Pinpoint the cell where the given text exists, returning its [x, y] midpoint coordinate. 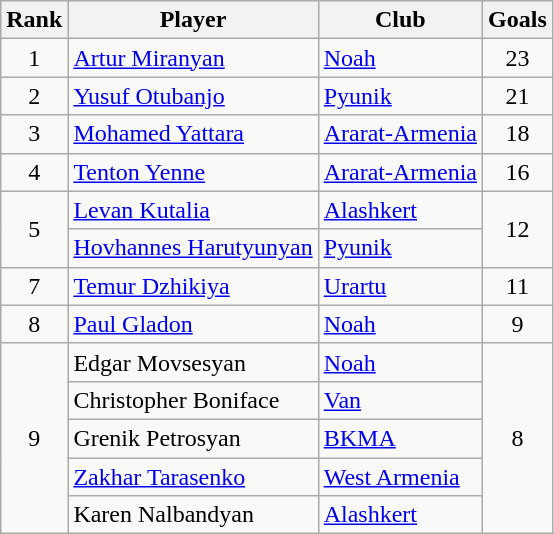
21 [518, 96]
Rank [34, 20]
5 [34, 229]
Karen Nalbandyan [193, 515]
Grenik Petrosyan [193, 438]
Hovhannes Harutyunyan [193, 248]
3 [34, 134]
West Armenia [400, 477]
18 [518, 134]
Temur Dzhikiya [193, 286]
Mohamed Yattara [193, 134]
Christopher Boniface [193, 400]
Yusuf Otubanjo [193, 96]
12 [518, 229]
Edgar Movsesyan [193, 362]
Goals [518, 20]
Van [400, 400]
16 [518, 172]
BKMA [400, 438]
1 [34, 58]
11 [518, 286]
23 [518, 58]
4 [34, 172]
Player [193, 20]
Artur Miranyan [193, 58]
Tenton Yenne [193, 172]
2 [34, 96]
Paul Gladon [193, 324]
Urartu [400, 286]
Zakhar Tarasenko [193, 477]
Levan Kutalia [193, 210]
7 [34, 286]
Club [400, 20]
